Output the (X, Y) coordinate of the center of the cell containing the given text.  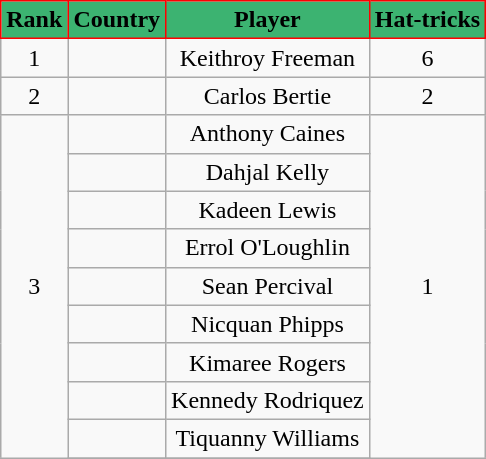
Rank (34, 20)
6 (427, 58)
Tiquanny Williams (268, 438)
Errol O'Loughlin (268, 248)
Anthony Caines (268, 134)
Kimaree Rogers (268, 362)
Carlos Bertie (268, 96)
Player (268, 20)
Dahjal Kelly (268, 172)
Sean Percival (268, 286)
Kennedy Rodriquez (268, 400)
Country (117, 20)
3 (34, 286)
Nicquan Phipps (268, 324)
Kadeen Lewis (268, 210)
Hat-tricks (427, 20)
Keithroy Freeman (268, 58)
